Pinpoint the cell where the given text exists, returning its [X, Y] midpoint coordinate. 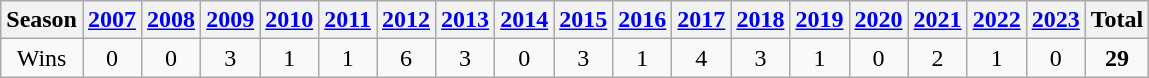
29 [1117, 58]
2021 [938, 20]
2008 [172, 20]
2017 [702, 20]
2010 [290, 20]
2020 [878, 20]
2013 [466, 20]
2022 [996, 20]
2011 [348, 20]
2019 [820, 20]
2009 [230, 20]
6 [406, 58]
4 [702, 58]
Total [1117, 20]
2014 [524, 20]
2023 [1056, 20]
2015 [584, 20]
Season [42, 20]
2 [938, 58]
2007 [112, 20]
2016 [642, 20]
2018 [760, 20]
Wins [42, 58]
2012 [406, 20]
